Extract the [x, y] coordinate from the center of the cell holding the provided text.  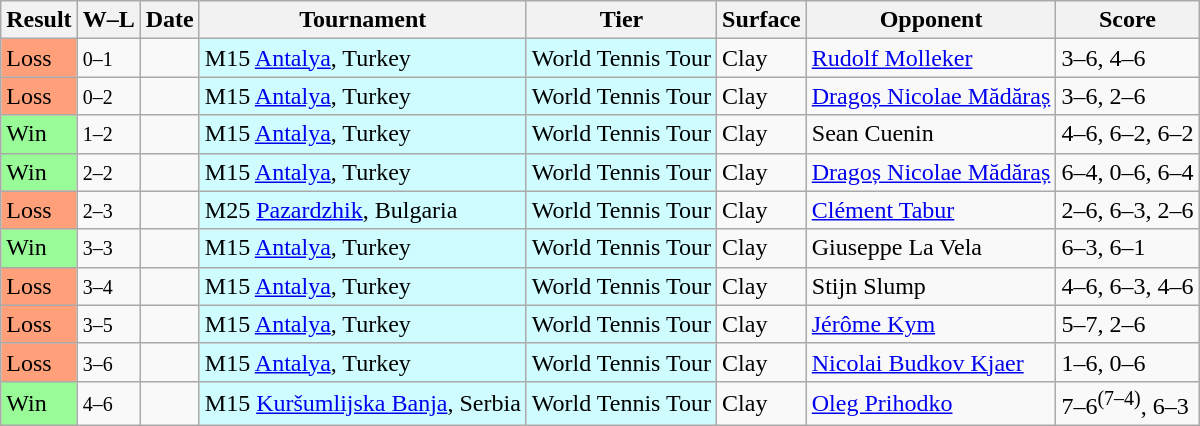
M15 Kuršumlijska Banja, Serbia [362, 404]
Giuseppe La Vela [931, 248]
Jérôme Kym [931, 324]
3–4 [108, 286]
3–6 [108, 362]
6–3, 6–1 [1128, 248]
0–2 [108, 96]
Stijn Slump [931, 286]
Rudolf Molleker [931, 58]
Oleg Prihodko [931, 404]
Nicolai Budkov Kjaer [931, 362]
Tier [621, 20]
Date [170, 20]
Tournament [362, 20]
2–2 [108, 172]
1–2 [108, 134]
3–6, 4–6 [1128, 58]
3–3 [108, 248]
7–6(7–4), 6–3 [1128, 404]
5–7, 2–6 [1128, 324]
Opponent [931, 20]
Result [39, 20]
Clément Tabur [931, 210]
Sean Cuenin [931, 134]
2–3 [108, 210]
1–6, 0–6 [1128, 362]
4–6 [108, 404]
Surface [762, 20]
W–L [108, 20]
4–6, 6–3, 4–6 [1128, 286]
3–6, 2–6 [1128, 96]
M25 Pazardzhik, Bulgaria [362, 210]
6–4, 0–6, 6–4 [1128, 172]
Score [1128, 20]
4–6, 6–2, 6–2 [1128, 134]
2–6, 6–3, 2–6 [1128, 210]
0–1 [108, 58]
3–5 [108, 324]
